Determine the [X, Y] coordinate at the center of the cell enclosing the given text.  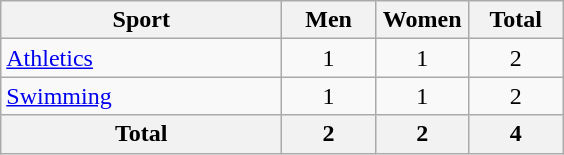
Sport [142, 20]
4 [516, 134]
Swimming [142, 96]
Men [329, 20]
Athletics [142, 58]
Women [422, 20]
